Return the (x, y) coordinate for the center point of the cell that contains the specified text.  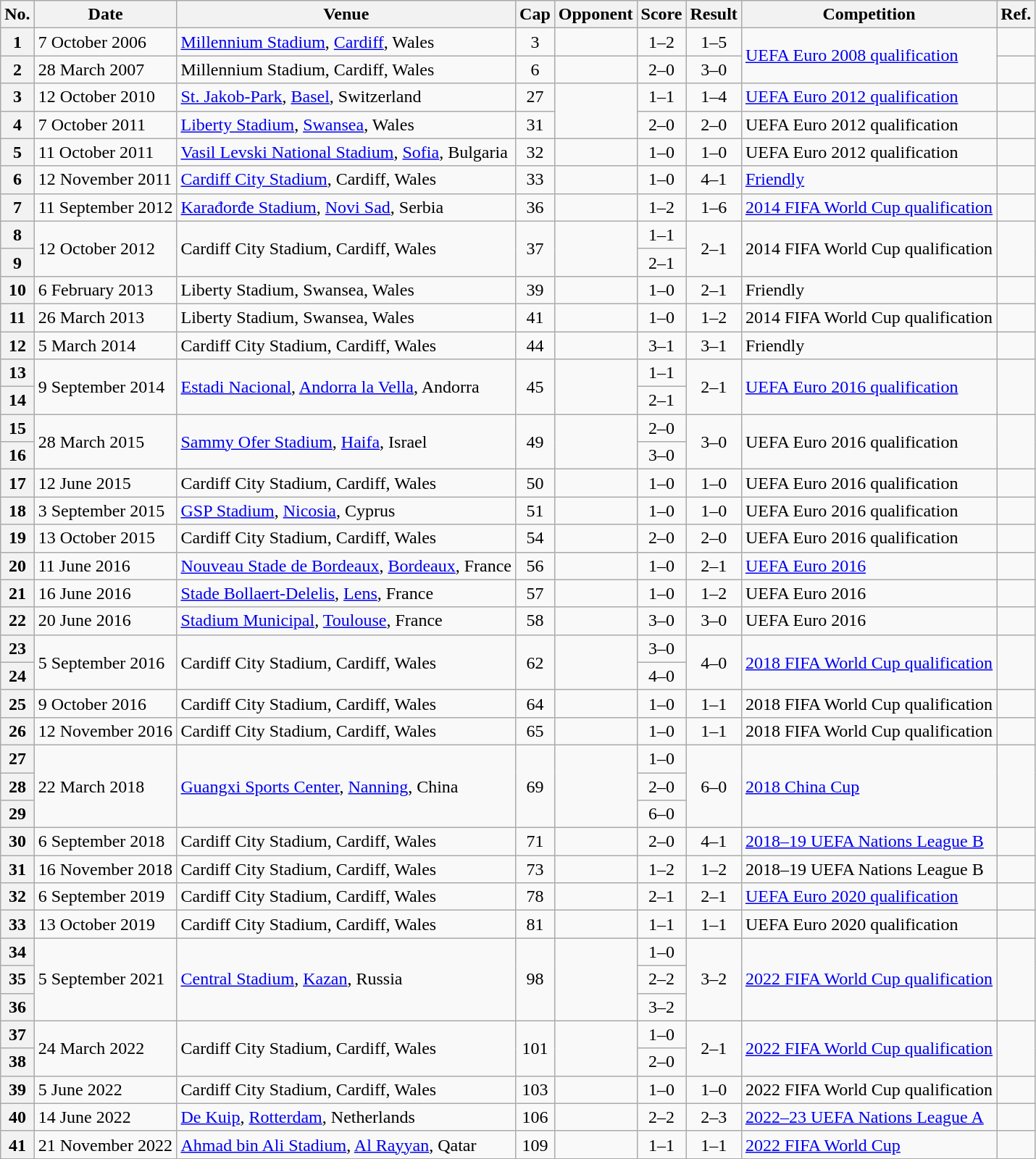
UEFA Euro 2008 qualification (869, 56)
Competition (869, 14)
7 October 2011 (106, 125)
1–6 (714, 207)
30 (17, 842)
21 November 2022 (106, 1145)
2018 China Cup (869, 786)
1 (17, 42)
11 June 2016 (106, 566)
15 (17, 428)
22 (17, 621)
23 (17, 648)
7 (17, 207)
18 (17, 511)
20 (17, 566)
Nouveau Stade de Bordeaux, Bordeaux, France (346, 566)
13 (17, 373)
Central Stadium, Kazan, Russia (346, 979)
De Kuip, Rotterdam, Netherlands (346, 1117)
45 (535, 387)
44 (535, 346)
69 (535, 786)
11 September 2012 (106, 207)
9 October 2016 (106, 703)
22 March 2018 (106, 786)
13 October 2015 (106, 538)
50 (535, 483)
81 (535, 924)
3 September 2015 (106, 511)
28 March 2015 (106, 442)
49 (535, 442)
St. Jakob-Park, Basel, Switzerland (346, 97)
28 March 2007 (106, 70)
25 (17, 703)
GSP Stadium, Nicosia, Cyprus (346, 511)
101 (535, 1048)
5 June 2022 (106, 1089)
51 (535, 511)
56 (535, 566)
Score (661, 14)
16 June 2016 (106, 593)
Cap (535, 14)
2022–23 UEFA Nations League A (869, 1117)
2–3 (714, 1117)
Ahmad bin Ali Stadium, Al Rayyan, Qatar (346, 1145)
2 (17, 70)
Karađorđe Stadium, Novi Sad, Serbia (346, 207)
8 (17, 235)
109 (535, 1145)
20 June 2016 (106, 621)
58 (535, 621)
9 (17, 262)
2022 FIFA World Cup (869, 1145)
5 September 2021 (106, 979)
Stade Bollaert-Delelis, Lens, France (346, 593)
64 (535, 703)
16 November 2018 (106, 869)
Date (106, 14)
14 June 2022 (106, 1117)
1–5 (714, 42)
17 (17, 483)
12 November 2016 (106, 731)
4 (17, 125)
16 (17, 456)
11 October 2011 (106, 152)
5 (17, 152)
73 (535, 869)
26 (17, 731)
Sammy Ofer Stadium, Haifa, Israel (346, 442)
Vasil Levski National Stadium, Sofia, Bulgaria (346, 152)
21 (17, 593)
65 (535, 731)
78 (535, 897)
62 (535, 662)
6 September 2018 (106, 842)
71 (535, 842)
29 (17, 814)
12 June 2015 (106, 483)
26 March 2013 (106, 317)
24 March 2022 (106, 1048)
12 October 2012 (106, 248)
5 March 2014 (106, 346)
Venue (346, 14)
13 October 2019 (106, 924)
103 (535, 1089)
10 (17, 290)
40 (17, 1117)
Stadium Municipal, Toulouse, France (346, 621)
5 September 2016 (106, 662)
7 October 2006 (106, 42)
34 (17, 952)
Ref. (1016, 14)
98 (535, 979)
19 (17, 538)
12 November 2011 (106, 180)
6 February 2013 (106, 290)
1–4 (714, 97)
6 September 2019 (106, 897)
No. (17, 14)
12 October 2010 (106, 97)
38 (17, 1062)
35 (17, 979)
54 (535, 538)
Opponent (596, 14)
57 (535, 593)
12 (17, 346)
Guangxi Sports Center, Nanning, China (346, 786)
14 (17, 401)
Result (714, 14)
9 September 2014 (106, 387)
Estadi Nacional, Andorra la Vella, Andorra (346, 387)
11 (17, 317)
28 (17, 786)
106 (535, 1117)
24 (17, 676)
